Find where the given text appears and provide that cell's center as (X, Y) coordinate. 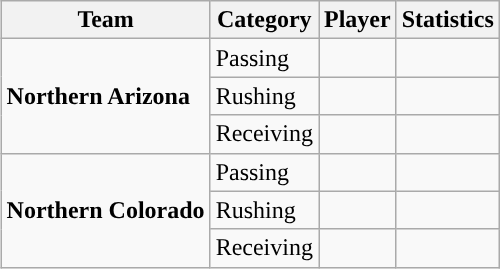
Statistics (448, 20)
Northern Colorado (106, 210)
Player (357, 20)
Team (106, 20)
Category (264, 20)
Northern Arizona (106, 96)
